Output the (x, y) coordinate of the center of the cell containing the given text.  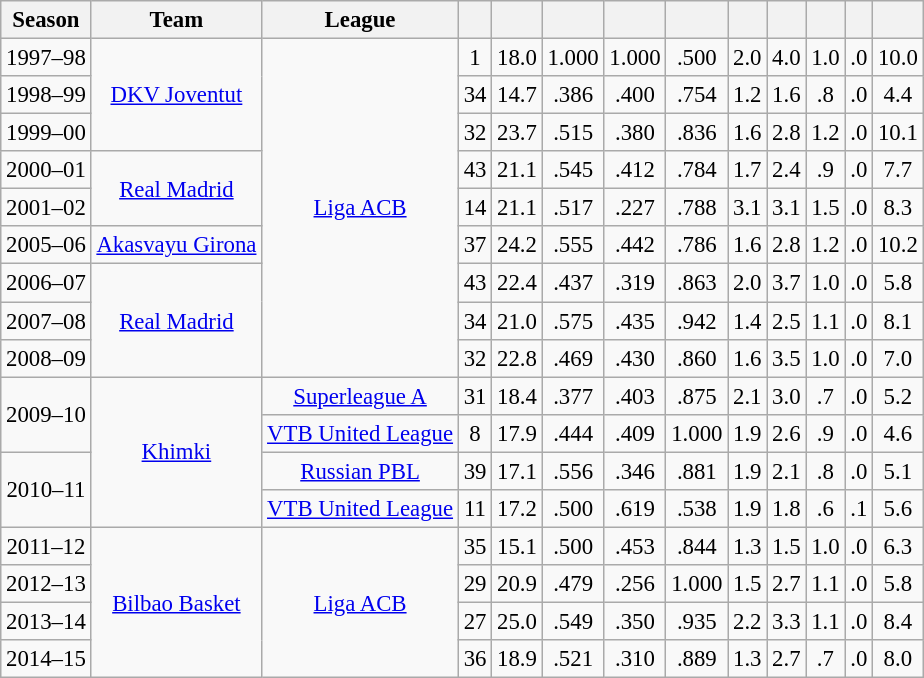
2.4 (786, 170)
.442 (635, 245)
.836 (697, 133)
.319 (635, 283)
22.8 (517, 358)
.517 (573, 208)
2007–08 (46, 321)
1997–98 (46, 58)
Team (176, 20)
.453 (635, 546)
10.2 (898, 245)
1.7 (748, 170)
.875 (697, 396)
.437 (573, 283)
.479 (573, 584)
.469 (573, 358)
14.7 (517, 95)
.521 (573, 659)
Khimki (176, 452)
.1 (859, 509)
17.2 (517, 509)
10.0 (898, 58)
1.8 (786, 509)
.860 (697, 358)
2014–15 (46, 659)
.784 (697, 170)
3.7 (786, 283)
20.9 (517, 584)
2.5 (786, 321)
.545 (573, 170)
.619 (635, 509)
.430 (635, 358)
League (360, 20)
.575 (573, 321)
4.6 (898, 433)
17.9 (517, 433)
.386 (573, 95)
5.6 (898, 509)
.863 (697, 283)
37 (474, 245)
.377 (573, 396)
4.0 (786, 58)
.549 (573, 621)
2.6 (786, 433)
14 (474, 208)
Season (46, 20)
27 (474, 621)
8.1 (898, 321)
17.1 (517, 471)
21.0 (517, 321)
23.7 (517, 133)
.256 (635, 584)
3.5 (786, 358)
11 (474, 509)
29 (474, 584)
Akasvayu Girona (176, 245)
2008–09 (46, 358)
2011–12 (46, 546)
18.0 (517, 58)
8.3 (898, 208)
2005–06 (46, 245)
2.2 (748, 621)
2012–13 (46, 584)
.889 (697, 659)
Russian PBL (360, 471)
1998–99 (46, 95)
2010–11 (46, 490)
1999–00 (46, 133)
.881 (697, 471)
1 (474, 58)
5.2 (898, 396)
.346 (635, 471)
25.0 (517, 621)
36 (474, 659)
.935 (697, 621)
DKV Joventut (176, 96)
.788 (697, 208)
24.2 (517, 245)
.412 (635, 170)
.350 (635, 621)
.6 (826, 509)
2013–14 (46, 621)
5.1 (898, 471)
.380 (635, 133)
.754 (697, 95)
8.4 (898, 621)
3.3 (786, 621)
3.0 (786, 396)
.403 (635, 396)
.444 (573, 433)
2000–01 (46, 170)
4.4 (898, 95)
.555 (573, 245)
22.4 (517, 283)
8.0 (898, 659)
8 (474, 433)
2006–07 (46, 283)
18.9 (517, 659)
.310 (635, 659)
.227 (635, 208)
.786 (697, 245)
18.4 (517, 396)
.538 (697, 509)
.409 (635, 433)
2001–02 (46, 208)
7.7 (898, 170)
35 (474, 546)
2009–10 (46, 414)
39 (474, 471)
1.4 (748, 321)
10.1 (898, 133)
.400 (635, 95)
15.1 (517, 546)
31 (474, 396)
6.3 (898, 546)
.515 (573, 133)
7.0 (898, 358)
.556 (573, 471)
Bilbao Basket (176, 602)
.435 (635, 321)
.942 (697, 321)
.844 (697, 546)
Superleague A (360, 396)
